Identify which cell holds the provided text, then report its (x, y) central coordinate. 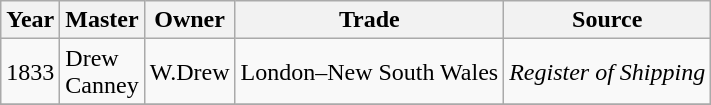
Trade (370, 20)
Year (30, 20)
Register of Shipping (608, 72)
Source (608, 20)
DrewCanney (102, 72)
London–New South Wales (370, 72)
Owner (190, 20)
W.Drew (190, 72)
1833 (30, 72)
Master (102, 20)
